Determine the [X, Y] coordinate at the center of the cell enclosing the given text.  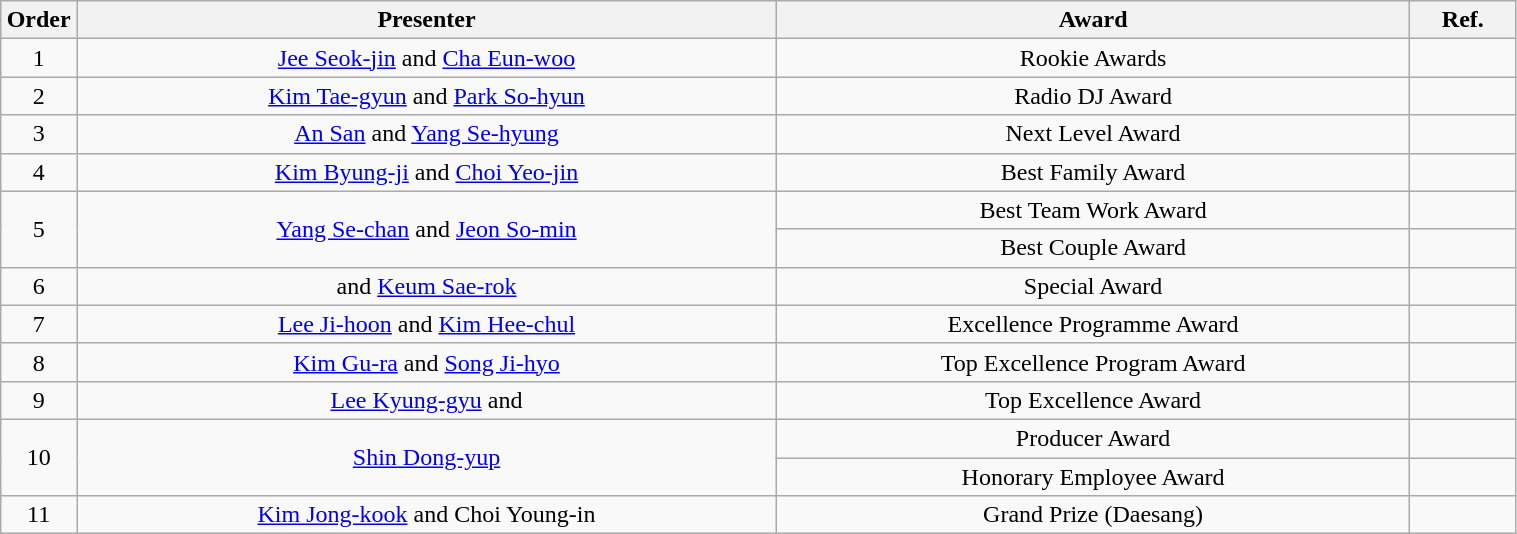
Lee Ji-hoon and Kim Hee-chul [426, 324]
7 [39, 324]
Yang Se-chan and Jeon So-min [426, 229]
3 [39, 134]
Kim Byung-ji and Choi Yeo-jin [426, 172]
An San and Yang Se-hyung [426, 134]
Radio DJ Award [1094, 96]
Kim Tae-gyun and Park So-hyun [426, 96]
6 [39, 286]
Rookie Awards [1094, 58]
Top Excellence Program Award [1094, 362]
Jee Seok-jin and Cha Eun-woo [426, 58]
Ref. [1463, 20]
Next Level Award [1094, 134]
Shin Dong-yup [426, 457]
1 [39, 58]
and Keum Sae-rok [426, 286]
Best Team Work Award [1094, 210]
Award [1094, 20]
Honorary Employee Award [1094, 477]
Excellence Programme Award [1094, 324]
Best Couple Award [1094, 248]
Presenter [426, 20]
2 [39, 96]
8 [39, 362]
Lee Kyung-gyu and [426, 400]
5 [39, 229]
Best Family Award [1094, 172]
11 [39, 515]
Kim Jong-kook and Choi Young-in [426, 515]
Grand Prize (Daesang) [1094, 515]
Kim Gu-ra and Song Ji-hyo [426, 362]
4 [39, 172]
Special Award [1094, 286]
10 [39, 457]
9 [39, 400]
Order [39, 20]
Top Excellence Award [1094, 400]
Producer Award [1094, 438]
